Extract the (x, y) coordinate from the center of the cell holding the provided text.  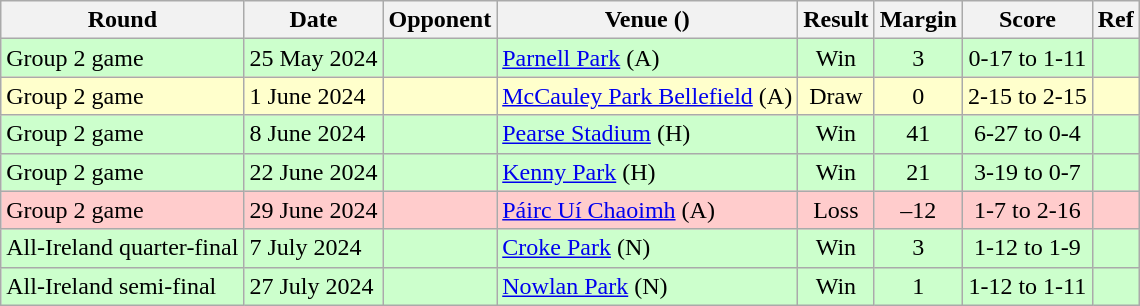
25 May 2024 (314, 58)
Kenny Park (H) (648, 172)
Round (122, 20)
1 June 2024 (314, 96)
Pearse Stadium (H) (648, 134)
41 (918, 134)
Páirc Uí Chaoimh (A) (648, 210)
Ref (1116, 20)
1-12 to 1-9 (1027, 248)
1-12 to 1-11 (1027, 286)
Margin (918, 20)
1 (918, 286)
Loss (836, 210)
8 June 2024 (314, 134)
Score (1027, 20)
6-27 to 0-4 (1027, 134)
–12 (918, 210)
Result (836, 20)
All-Ireland quarter-final (122, 248)
Venue () (648, 20)
0-17 to 1-11 (1027, 58)
22 June 2024 (314, 172)
Opponent (440, 20)
Nowlan Park (N) (648, 286)
Date (314, 20)
Croke Park (N) (648, 248)
27 July 2024 (314, 286)
2-15 to 2-15 (1027, 96)
Draw (836, 96)
3-19 to 0-7 (1027, 172)
7 July 2024 (314, 248)
All-Ireland semi-final (122, 286)
Parnell Park (A) (648, 58)
McCauley Park Bellefield (A) (648, 96)
1-7 to 2-16 (1027, 210)
0 (918, 96)
29 June 2024 (314, 210)
21 (918, 172)
